Scan for the cell matching the given text and deliver its (x, y) coordinate at center. 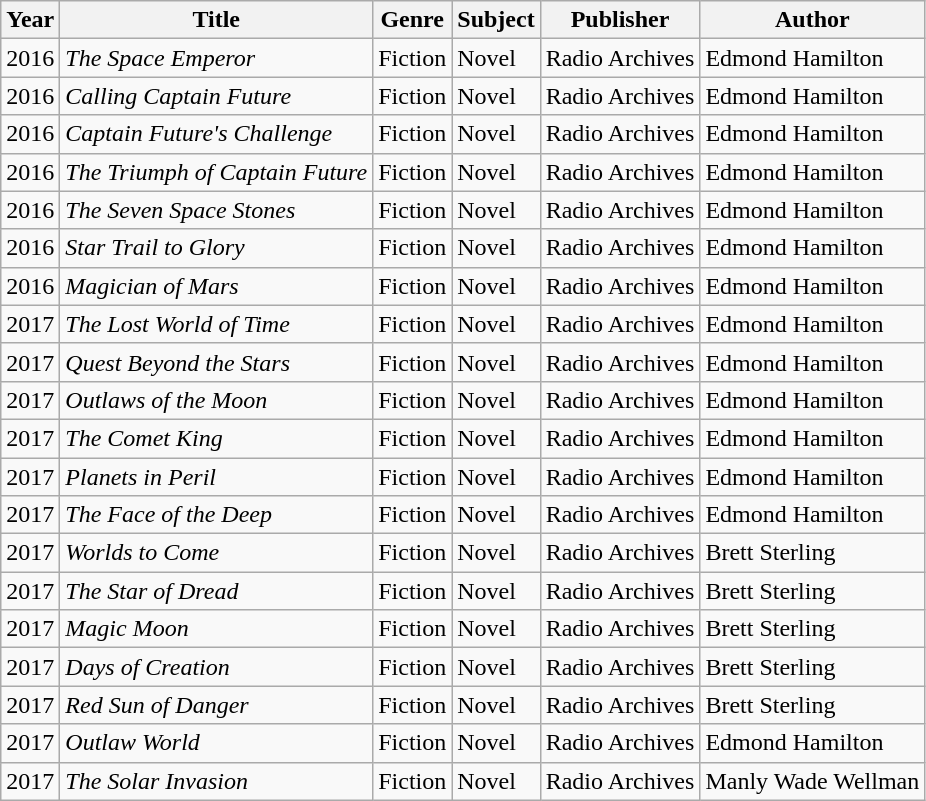
Days of Creation (216, 667)
The Space Emperor (216, 58)
The Face of the Deep (216, 515)
Worlds to Come (216, 553)
The Triumph of Captain Future (216, 172)
Star Trail to Glory (216, 248)
Subject (496, 20)
The Seven Space Stones (216, 210)
Genre (412, 20)
Magic Moon (216, 629)
Planets in Peril (216, 477)
Manly Wade Wellman (812, 781)
Author (812, 20)
Outlaw World (216, 743)
Title (216, 20)
Calling Captain Future (216, 96)
Quest Beyond the Stars (216, 362)
Year (30, 20)
Publisher (620, 20)
The Lost World of Time (216, 324)
The Star of Dread (216, 591)
Magician of Mars (216, 286)
Captain Future's Challenge (216, 134)
Red Sun of Danger (216, 705)
Outlaws of the Moon (216, 400)
The Comet King (216, 438)
The Solar Invasion (216, 781)
